Search for the cell housing the specified text and yield its (x, y) center coordinate. 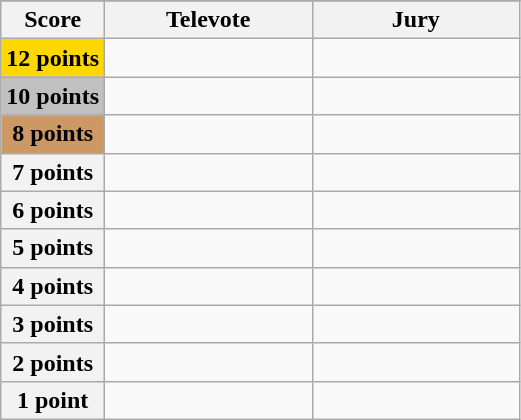
7 points (53, 172)
Televote (209, 20)
8 points (53, 134)
Jury (416, 20)
1 point (53, 400)
Score (53, 20)
12 points (53, 58)
10 points (53, 96)
3 points (53, 324)
2 points (53, 362)
5 points (53, 248)
6 points (53, 210)
4 points (53, 286)
